Return (X, Y) of the center of cell containing provided text 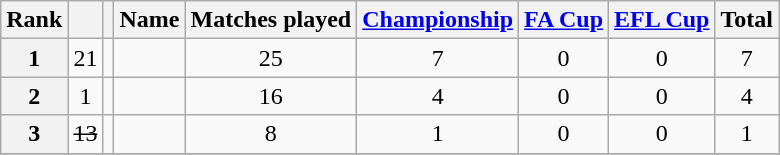
Total (747, 20)
Rank (34, 20)
Matches played (271, 20)
3 (34, 134)
Name (150, 20)
16 (271, 96)
13 (86, 134)
21 (86, 58)
FA Cup (564, 20)
25 (271, 58)
EFL Cup (662, 20)
8 (271, 134)
2 (34, 96)
Championship (438, 20)
